Scan for the cell matching the given text and deliver its (x, y) coordinate at center. 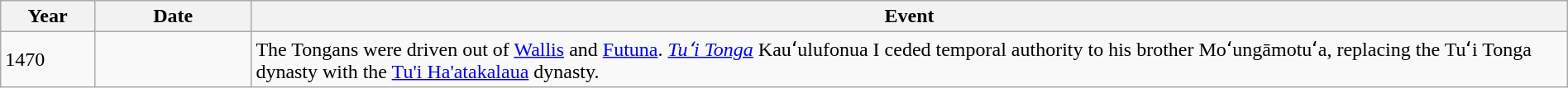
Date (172, 16)
Event (910, 16)
Year (48, 16)
1470 (48, 59)
